Extract the (x, y) coordinate from the center of the cell holding the provided text.  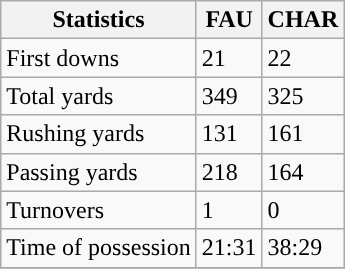
Rushing yards (99, 134)
131 (229, 134)
0 (303, 210)
164 (303, 172)
38:29 (303, 248)
Time of possession (99, 248)
161 (303, 134)
349 (229, 96)
Turnovers (99, 210)
CHAR (303, 20)
21:31 (229, 248)
1 (229, 210)
Passing yards (99, 172)
First downs (99, 58)
21 (229, 58)
FAU (229, 20)
218 (229, 172)
325 (303, 96)
Statistics (99, 20)
Total yards (99, 96)
22 (303, 58)
